Search for the cell housing the specified text and yield its [x, y] center coordinate. 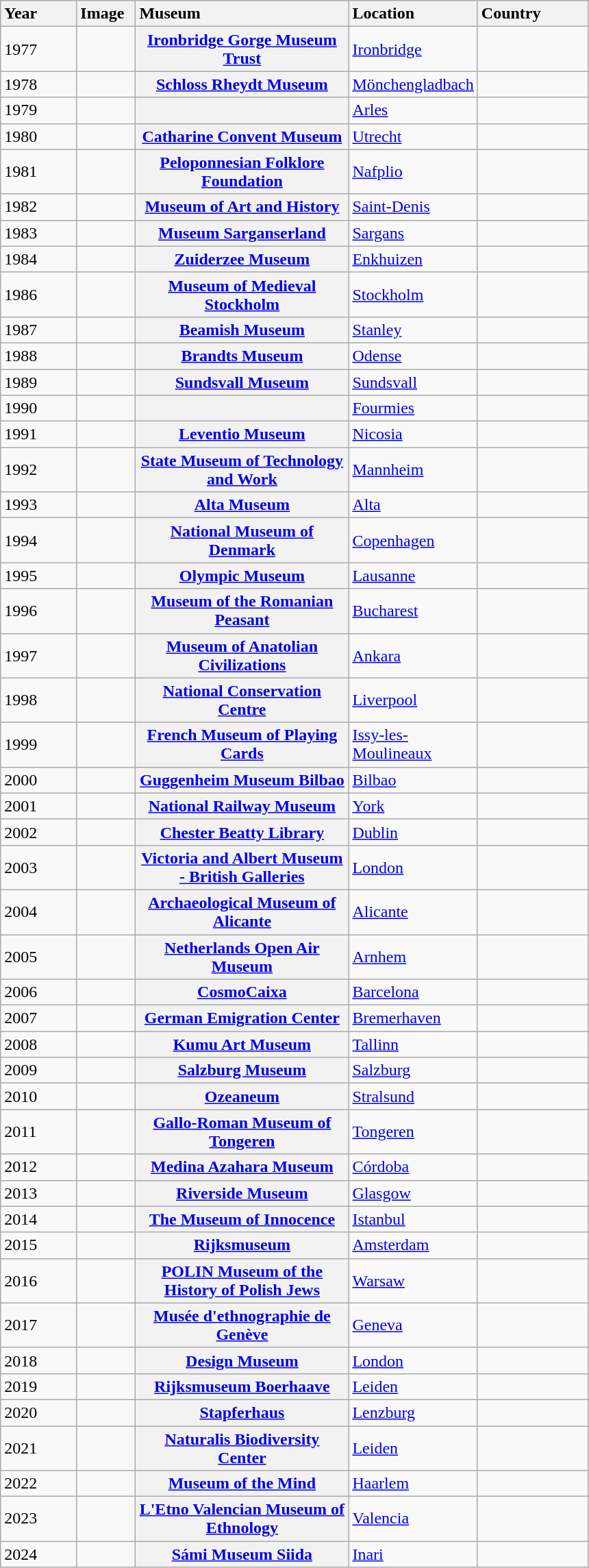
German Emigration Center [242, 1018]
1981 [38, 171]
Stapferhaus [242, 1412]
Guggenheim Museum Bilbao [242, 780]
2000 [38, 780]
2016 [38, 1280]
2006 [38, 992]
Barcelona [413, 992]
Saint-Denis [413, 207]
2023 [38, 1519]
Arnhem [413, 957]
1983 [38, 233]
Copenhagen [413, 540]
Odense [413, 356]
Museum of Medieval Stockholm [242, 295]
Museum of Anatolian Civilizations [242, 655]
Ozeaneum [242, 1097]
Design Museum [242, 1360]
Gallo-Roman Museum of Tongeren [242, 1132]
Utrecht [413, 136]
Chester Beatty Library [242, 832]
1979 [38, 110]
1980 [38, 136]
Fourmies [413, 408]
Kumu Art Museum [242, 1044]
Riverside Museum [242, 1193]
2021 [38, 1447]
Country [533, 14]
Sargans [413, 233]
Netherlands Open Air Museum [242, 957]
Location [413, 14]
Haarlem [413, 1484]
2017 [38, 1325]
1988 [38, 356]
State Museum of Technology and Work [242, 470]
Victoria and Albert Museum - British Galleries [242, 868]
2018 [38, 1360]
Schloss Rheydt Museum [242, 84]
Lenzburg [413, 1412]
Sámi Museum Siida [242, 1554]
Museum Sarganserland [242, 233]
2004 [38, 911]
Salzburg [413, 1070]
Stanley [413, 330]
2012 [38, 1167]
1991 [38, 434]
Ironbridge Gorge Museum Trust [242, 49]
Istanbul [413, 1219]
POLIN Museum of the History of Polish Jews [242, 1280]
The Museum of Innocence [242, 1219]
2010 [38, 1097]
Mannheim [413, 470]
Leventio Museum [242, 434]
Sundsvall [413, 382]
1986 [38, 295]
Issy-les-Moulineaux [413, 744]
Museum of the Mind [242, 1484]
2005 [38, 957]
Arles [413, 110]
Ironbridge [413, 49]
1998 [38, 700]
Bucharest [413, 611]
Olympic Museum [242, 576]
Alta [413, 505]
1999 [38, 744]
Rijksmuseum Boerhaave [242, 1386]
Musée d'ethnographie de Genève [242, 1325]
Nafplio [413, 171]
Image [106, 14]
Museum of the Romanian Peasant [242, 611]
Lausanne [413, 576]
2008 [38, 1044]
Stockholm [413, 295]
2009 [38, 1070]
1994 [38, 540]
National Museum of Denmark [242, 540]
National Railway Museum [242, 806]
1996 [38, 611]
Córdoba [413, 1167]
Sundsvall Museum [242, 382]
Museum of Art and History [242, 207]
Tongeren [413, 1132]
1977 [38, 49]
Amsterdam [413, 1245]
2020 [38, 1412]
Valencia [413, 1519]
Enkhuizen [413, 259]
Year [38, 14]
Nicosia [413, 434]
Naturalis Biodiversity Center [242, 1447]
Dublin [413, 832]
2001 [38, 806]
2013 [38, 1193]
Catharine Convent Museum [242, 136]
Salzburg Museum [242, 1070]
1995 [38, 576]
Geneva [413, 1325]
Bremerhaven [413, 1018]
Brandts Museum [242, 356]
L'Etno Valencian Museum of Ethnology [242, 1519]
Medina Azahara Museum [242, 1167]
Liverpool [413, 700]
1982 [38, 207]
York [413, 806]
1997 [38, 655]
1992 [38, 470]
Alta Museum [242, 505]
2011 [38, 1132]
Museum [242, 14]
1987 [38, 330]
2014 [38, 1219]
Alicante [413, 911]
2024 [38, 1554]
1990 [38, 408]
2022 [38, 1484]
Mönchengladbach [413, 84]
1984 [38, 259]
Ankara [413, 655]
Inari [413, 1554]
Peloponnesian Folklore Foundation [242, 171]
2007 [38, 1018]
National Conservation Centre [242, 700]
2019 [38, 1386]
Tallinn [413, 1044]
French Museum of Playing Cards [242, 744]
Stralsund [413, 1097]
CosmoCaixa [242, 992]
Zuiderzee Museum [242, 259]
2015 [38, 1245]
2002 [38, 832]
Beamish Museum [242, 330]
1993 [38, 505]
Rijksmuseum [242, 1245]
Glasgow [413, 1193]
Warsaw [413, 1280]
Bilbao [413, 780]
1989 [38, 382]
2003 [38, 868]
1978 [38, 84]
Archaeological Museum of Alicante [242, 911]
